From the cell containing the given text, extract its center point as (x, y) coordinate. 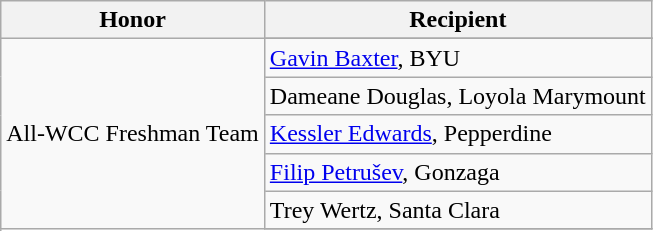
Gavin Baxter, BYU (458, 58)
Filip Petrušev, Gonzaga (458, 172)
Kessler Edwards, Pepperdine (458, 134)
Recipient (458, 20)
Dameane Douglas, Loyola Marymount (458, 96)
Trey Wertz, Santa Clara (458, 210)
All-WCC Freshman Team (133, 134)
Honor (133, 20)
